Pinpoint the cell where the given text exists, returning its (x, y) midpoint coordinate. 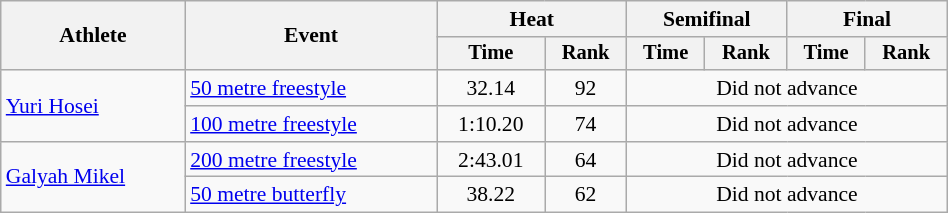
92 (586, 88)
50 metre freestyle (311, 88)
Yuri Hosei (93, 106)
Final (867, 19)
Athlete (93, 36)
Heat (532, 19)
Galyah Mikel (93, 178)
32.14 (491, 88)
62 (586, 195)
64 (586, 160)
74 (586, 124)
50 metre butterfly (311, 195)
2:43.01 (491, 160)
100 metre freestyle (311, 124)
1:10.20 (491, 124)
Event (311, 36)
200 metre freestyle (311, 160)
Semifinal (707, 19)
38.22 (491, 195)
